Output the (x, y) coordinate of the center of the cell containing the given text.  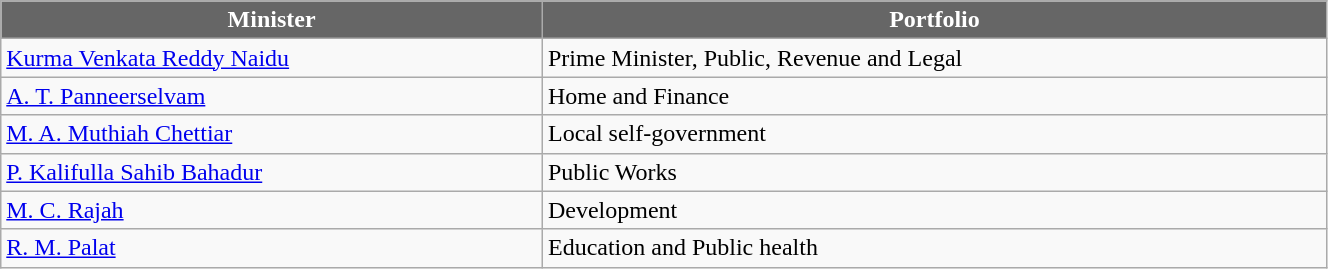
Education and Public health (934, 248)
Minister (272, 20)
P. Kalifulla Sahib Bahadur (272, 172)
Development (934, 210)
A. T. Panneerselvam (272, 96)
Prime Minister, Public, Revenue and Legal (934, 58)
M. C. Rajah (272, 210)
Local self-government (934, 134)
Kurma Venkata Reddy Naidu (272, 58)
Portfolio (934, 20)
Public Works (934, 172)
Home and Finance (934, 96)
R. M. Palat (272, 248)
M. A. Muthiah Chettiar (272, 134)
